Provide the [x, y] coordinate of the cell's center where the given text is located.  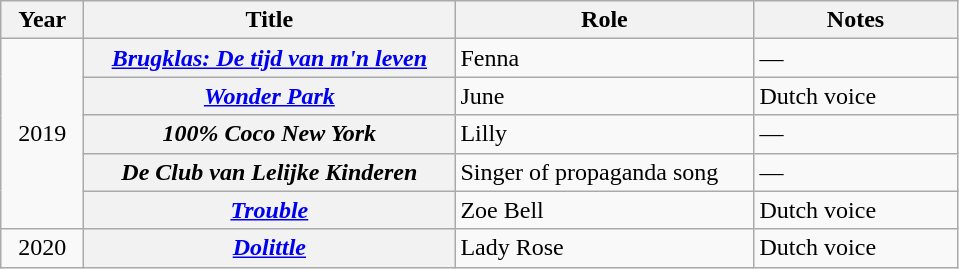
Brugklas: De tijd van m'n leven [270, 58]
2019 [42, 134]
Year [42, 20]
Wonder Park [270, 96]
De Club van Lelijke Kinderen [270, 172]
Lady Rose [604, 248]
Trouble [270, 210]
Lilly [604, 134]
Role [604, 20]
Zoe Bell [604, 210]
2020 [42, 248]
Notes [856, 20]
Title [270, 20]
Fenna [604, 58]
100% Coco New York [270, 134]
Dolittle [270, 248]
Singer of propaganda song [604, 172]
June [604, 96]
